Search for the cell housing the specified text and yield its (X, Y) center coordinate. 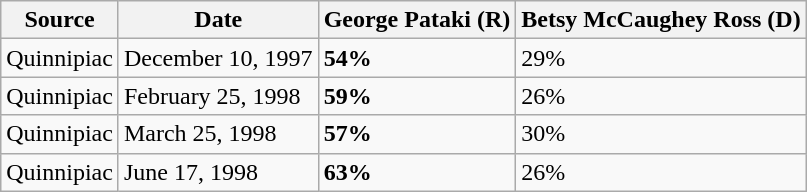
Source (60, 20)
30% (661, 134)
June 17, 1998 (218, 172)
29% (661, 58)
Date (218, 20)
Betsy McCaughey Ross (D) (661, 20)
March 25, 1998 (218, 134)
59% (417, 96)
February 25, 1998 (218, 96)
63% (417, 172)
December 10, 1997 (218, 58)
54% (417, 58)
George Pataki (R) (417, 20)
57% (417, 134)
